Search for the cell housing the specified text and yield its [x, y] center coordinate. 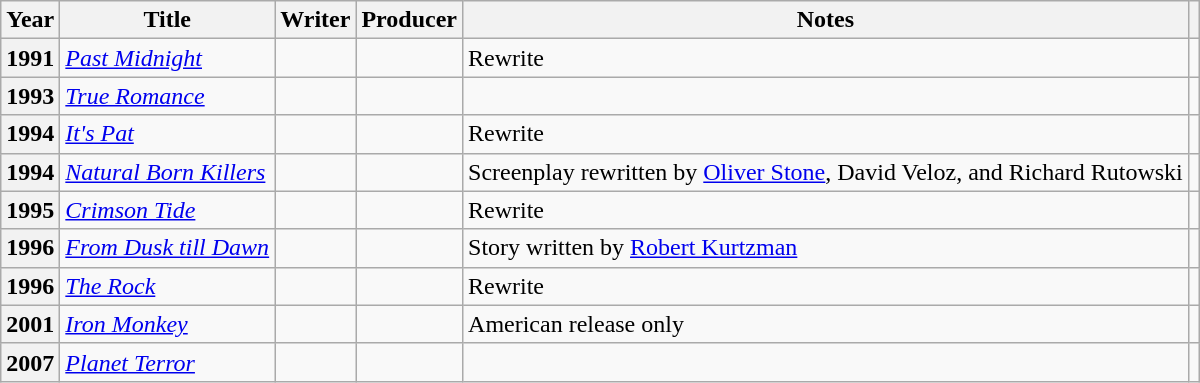
Producer [410, 20]
Iron Monkey [168, 324]
From Dusk till Dawn [168, 248]
1991 [30, 58]
Screenplay rewritten by Oliver Stone, David Veloz, and Richard Rutowski [826, 172]
2001 [30, 324]
Title [168, 20]
Past Midnight [168, 58]
Year [30, 20]
Planet Terror [168, 362]
Natural Born Killers [168, 172]
True Romance [168, 96]
1993 [30, 96]
1995 [30, 210]
The Rock [168, 286]
It's Pat [168, 134]
2007 [30, 362]
Writer [316, 20]
Notes [826, 20]
American release only [826, 324]
Crimson Tide [168, 210]
Story written by Robert Kurtzman [826, 248]
